For the text-containing cell, return its midpoint in (X, Y) coordinate format. 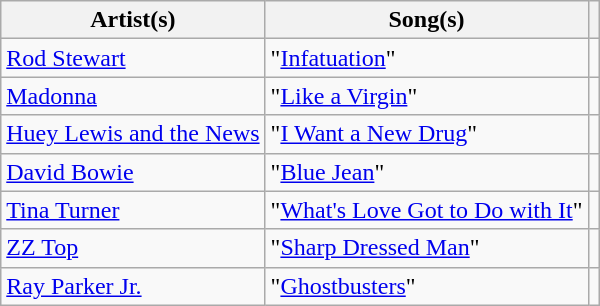
Huey Lewis and the News (133, 134)
"Like a Virgin" (426, 96)
"What's Love Got to Do with It" (426, 210)
"Sharp Dressed Man" (426, 248)
"Blue Jean" (426, 172)
Madonna (133, 96)
"I Want a New Drug" (426, 134)
Tina Turner (133, 210)
Ray Parker Jr. (133, 286)
Song(s) (426, 20)
Artist(s) (133, 20)
"Ghostbusters" (426, 286)
Rod Stewart (133, 58)
"Infatuation" (426, 58)
David Bowie (133, 172)
ZZ Top (133, 248)
